Find where the given text appears and provide that cell's center as [x, y] coordinate. 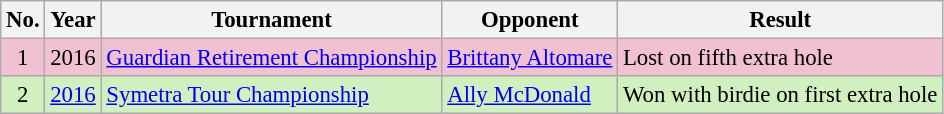
Opponent [530, 20]
Brittany Altomare [530, 58]
2 [23, 95]
Guardian Retirement Championship [272, 58]
Symetra Tour Championship [272, 95]
Result [780, 20]
1 [23, 58]
Won with birdie on first extra hole [780, 95]
No. [23, 20]
Ally McDonald [530, 95]
Tournament [272, 20]
Lost on fifth extra hole [780, 58]
Year [73, 20]
